From the cell containing the given text, extract its center point as [x, y] coordinate. 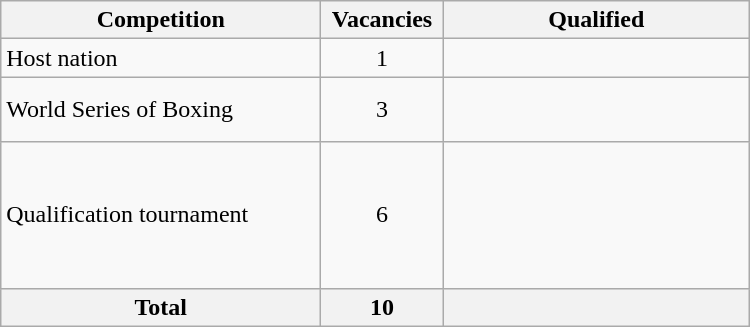
Qualified [596, 20]
Total [161, 307]
1 [382, 58]
Host nation [161, 58]
3 [382, 110]
10 [382, 307]
World Series of Boxing [161, 110]
6 [382, 215]
Vacancies [382, 20]
Qualification tournament [161, 215]
Competition [161, 20]
